Scan for the cell matching the given text and deliver its (X, Y) coordinate at center. 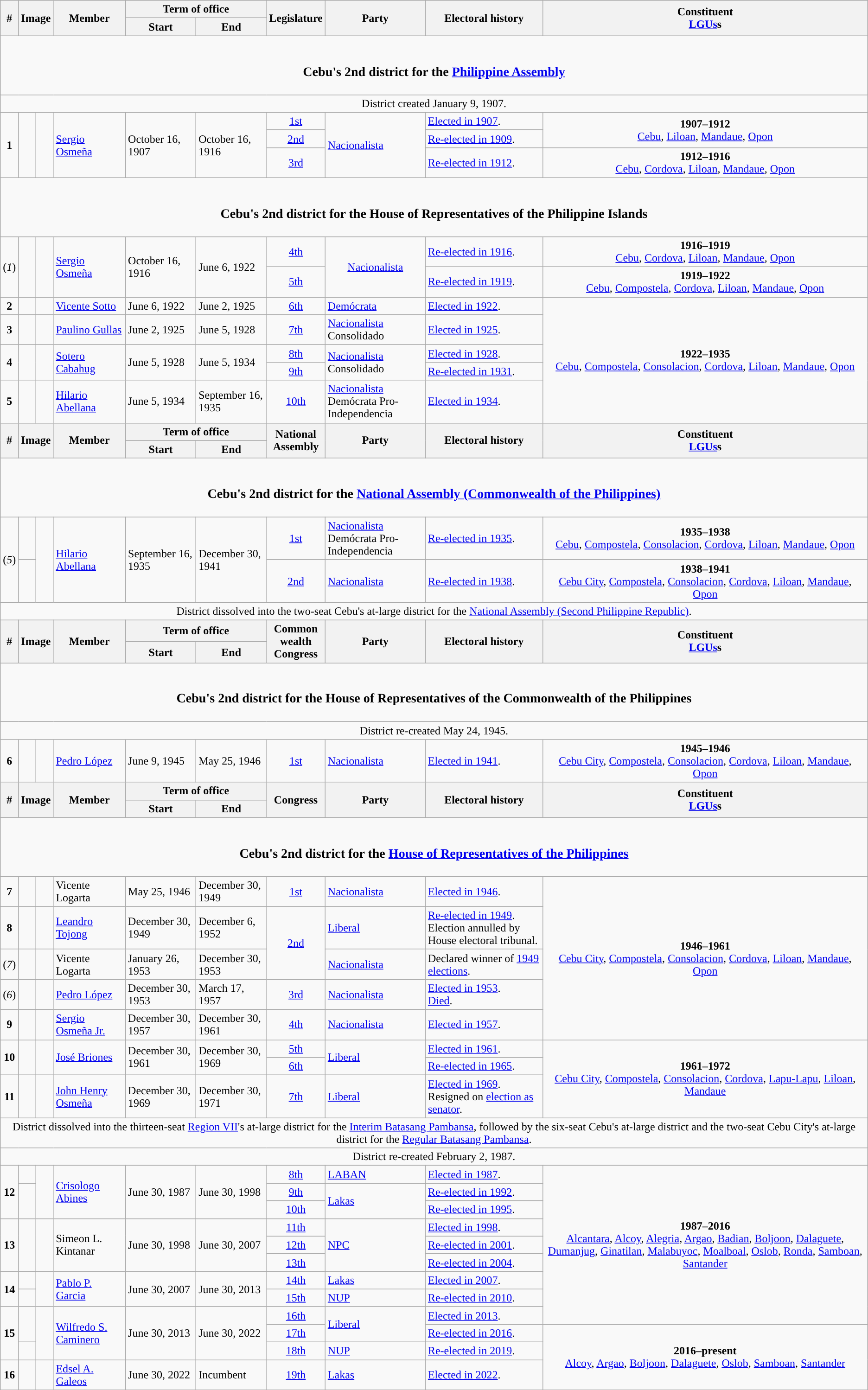
1922–1935Cebu, Compostela, Consolacion, Cordova, Liloan, Mandaue, Opon (705, 360)
Elected in 1957. (484, 1025)
15 (9, 1333)
Elected in 1907. (484, 121)
NationalAssembly (296, 440)
2 (9, 306)
December 30, 1971 (231, 1097)
Simeon L. Kintanar (89, 1245)
District created January 9, 1907. (434, 103)
NPC (375, 1245)
16 (9, 1375)
1961–1972Cebu City, Compostela, Consolacion, Cordova, Lapu-Lapu, Liloan, Mandaue (705, 1079)
Elected in 1987. (484, 1174)
14 (9, 1289)
December 30, 1957 (161, 1025)
(7) (9, 964)
Re-elected in 1949.Election annulled by House electoral tribunal. (484, 928)
Congress (296, 800)
Re-elected in 1995. (484, 1210)
Legislature (296, 18)
1 (9, 145)
José Briones (89, 1058)
6 (9, 761)
7 (9, 891)
Demócrata (375, 306)
(5) (9, 560)
3 (9, 330)
Re-elected in 1938. (484, 581)
Re-elected in 1935. (484, 538)
Paulino Gullas (89, 330)
11 (9, 1097)
Re-elected in 1912. (484, 162)
Elected in 2022. (484, 1375)
Elected in 1922. (484, 306)
Elected in 1925. (484, 330)
Re-elected in 2019. (484, 1351)
March 17, 1957 (231, 994)
12 (9, 1192)
18th (296, 1351)
Cebu's 2nd district for the National Assembly (Commonwealth of the Philippines) (434, 488)
Elected in 1998. (484, 1227)
13th (296, 1262)
Incumbent (231, 1375)
1912–1916Cebu, Cordova, Liloan, Mandaue, Opon (705, 162)
9 (9, 1025)
Cebu's 2nd district for the House of Representatives of the Philippines (434, 847)
1945–1946Cebu City, Compostela, Consolacion, Cordova, Liloan, Mandaue, Opon (705, 761)
5 (9, 402)
District dissolved into the two-seat Cebu's at-large district for the National Assembly (Second Philippine Republic). (434, 611)
Elected in 1946. (484, 891)
Elected in 1941. (484, 761)
June 9, 1945 (161, 761)
1987–2016Alcantara, Alcoy, Alegria, Argao, Badian, Boljoon, Dalaguete, Dumanjug, Ginatilan, Malabuyoc, Moalboal, Oslob, Ronda, Samboan, Santander (705, 1245)
District re-created May 24, 1945. (434, 731)
Elected in 1953.Died. (484, 994)
Crisologo Abines (89, 1192)
December 6, 1952 (231, 928)
(6) (9, 994)
Pablo P. Garcia (89, 1289)
14th (296, 1280)
16th (296, 1315)
Cebu's 2nd district for the House of Representatives of the Commonwealth of the Philippines (434, 693)
1938–1941Cebu City, Compostela, Consolacion, Cordova, Liloan, Mandaue, Opon (705, 581)
Declared winner of 1949 elections. (484, 964)
Wilfredo S. Caminero (89, 1333)
12th (296, 1245)
Elected in 1928. (484, 354)
1916–1919Cebu, Cordova, Liloan, Mandaue, Opon (705, 252)
Edsel A. Galeos (89, 1375)
19th (296, 1375)
Cebu's 2nd district for the House of Representatives of the Philippine Islands (434, 207)
2016–presentAlcoy, Argao, Boljoon, Dalaguete, Oslob, Samboan, Santander (705, 1357)
Elected in 2013. (484, 1315)
(1) (9, 267)
4 (9, 363)
1946–1961Cebu City, Compostela, Consolacion, Cordova, Liloan, Mandaue, Opon (705, 958)
Elected in 2007. (484, 1280)
Re-elected in 1919. (484, 282)
John Henry Osmeña (89, 1097)
Re-elected in 1916. (484, 252)
17th (296, 1333)
June 30, 1987 (161, 1192)
Re-elected in 1931. (484, 371)
Sergio Osmeña Jr. (89, 1025)
Leandro Tojong (89, 928)
11th (296, 1227)
Re-elected in 2010. (484, 1298)
Re-elected in 2004. (484, 1262)
Sotero Cabahug (89, 363)
Elected in 1934. (484, 402)
8 (9, 928)
LABAN (375, 1174)
1919–1922Cebu, Compostela, Cordova, Liloan, Mandaue, Opon (705, 282)
Re-elected in 1909. (484, 139)
October 16, 1907 (161, 145)
Elected in 1961. (484, 1049)
13 (9, 1245)
1907–1912Cebu, Liloan, Mandaue, Opon (705, 130)
Elected in 1969.Resigned on election as senator. (484, 1097)
CommonwealthCongress (296, 642)
1935–1938Cebu, Compostela, Consolacion, Cordova, Liloan, Mandaue, Opon (705, 538)
District re-created February 2, 1987. (434, 1157)
Re-elected in 1965. (484, 1066)
10 (9, 1058)
Re-elected in 1992. (484, 1192)
Vicente Sotto (89, 306)
15th (296, 1298)
Re-elected in 2016. (484, 1333)
December 30, 1941 (231, 560)
Re-elected in 2001. (484, 1245)
January 26, 1953 (161, 964)
Cebu's 2nd district for the Philippine Assembly (434, 65)
